Determine the [x, y] coordinate at the center of the cell enclosing the given text.  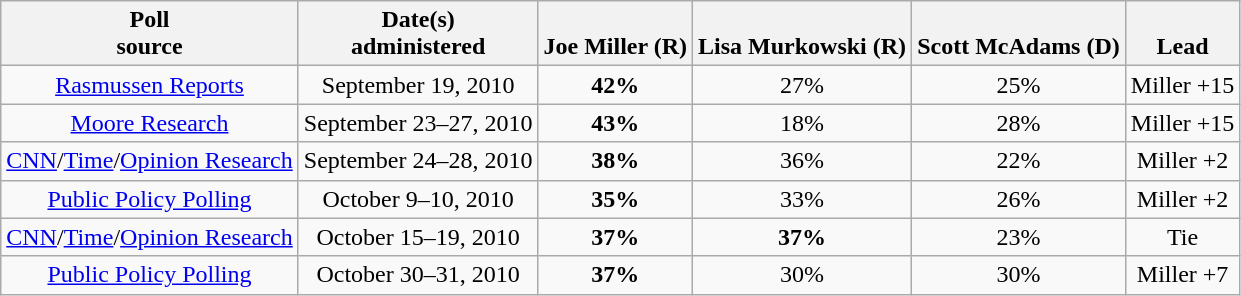
Joe Miller (R) [616, 34]
October 30–31, 2010 [418, 275]
Miller +7 [1182, 275]
28% [1019, 123]
25% [1019, 85]
Moore Research [150, 123]
Lisa Murkowski (R) [802, 34]
Date(s)administered [418, 34]
18% [802, 123]
22% [1019, 161]
Tie [1182, 237]
Rasmussen Reports [150, 85]
Lead [1182, 34]
27% [802, 85]
October 15–19, 2010 [418, 237]
September 24–28, 2010 [418, 161]
September 19, 2010 [418, 85]
October 9–10, 2010 [418, 199]
23% [1019, 237]
September 23–27, 2010 [418, 123]
43% [616, 123]
35% [616, 199]
26% [1019, 199]
33% [802, 199]
36% [802, 161]
Pollsource [150, 34]
42% [616, 85]
38% [616, 161]
Scott McAdams (D) [1019, 34]
